For the text-containing cell, return its midpoint in [X, Y] coordinate format. 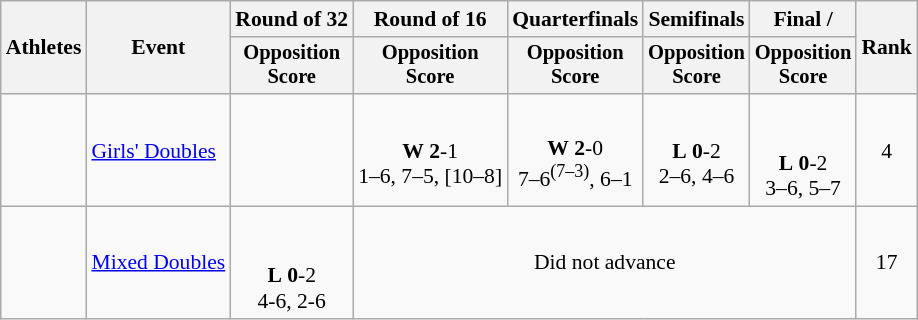
W 2-1 1–6, 7–5, [10–8] [430, 150]
Athletes [44, 48]
Girls' Doubles [158, 150]
4 [886, 150]
Rank [886, 48]
L 0-2 3–6, 5–7 [804, 150]
17 [886, 263]
L 0-2 2–6, 4–6 [696, 150]
Semifinals [696, 19]
Round of 16 [430, 19]
Final / [804, 19]
W 2-0 7–6(7–3), 6–1 [575, 150]
Did not advance [604, 263]
L 0-2 4-6, 2-6 [292, 263]
Mixed Doubles [158, 263]
Event [158, 48]
Round of 32 [292, 19]
Quarterfinals [575, 19]
